Find where the given text appears and provide that cell's center as [x, y] coordinate. 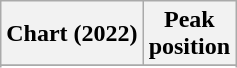
Chart (2022) [72, 34]
Peakposition [189, 34]
